Determine the [x, y] coordinate at the center of the cell enclosing the given text.  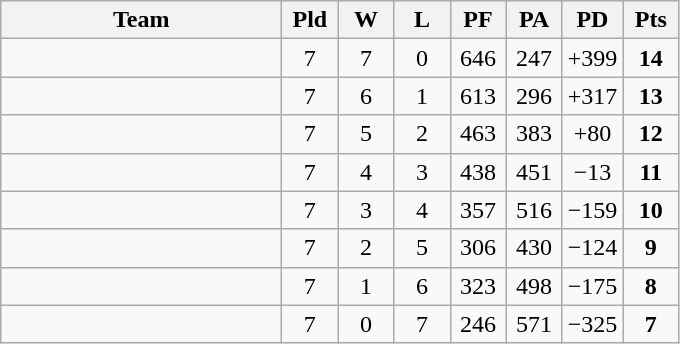
12 [651, 134]
8 [651, 286]
Pts [651, 20]
357 [478, 210]
646 [478, 58]
+80 [592, 134]
516 [534, 210]
613 [478, 96]
571 [534, 324]
451 [534, 172]
−124 [592, 248]
Pld [310, 20]
W [366, 20]
PD [592, 20]
Team [142, 20]
−175 [592, 286]
306 [478, 248]
463 [478, 134]
9 [651, 248]
PA [534, 20]
+317 [592, 96]
247 [534, 58]
11 [651, 172]
383 [534, 134]
L [422, 20]
−159 [592, 210]
14 [651, 58]
323 [478, 286]
430 [534, 248]
+399 [592, 58]
498 [534, 286]
−325 [592, 324]
246 [478, 324]
13 [651, 96]
296 [534, 96]
−13 [592, 172]
PF [478, 20]
438 [478, 172]
10 [651, 210]
